From the cell containing the given text, extract its center point as (x, y) coordinate. 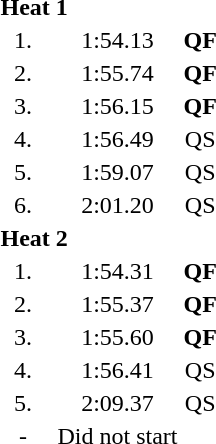
1:56.49 (118, 139)
1:54.31 (118, 271)
1:55.60 (118, 337)
2:09.37 (118, 403)
1:56.41 (118, 370)
1:56.15 (118, 106)
2:01.20 (118, 205)
1:59.07 (118, 172)
1:55.37 (118, 304)
1:55.74 (118, 73)
1:54.13 (118, 40)
